Detect which cell encompasses the target text, then output its [X, Y] center coordinate. 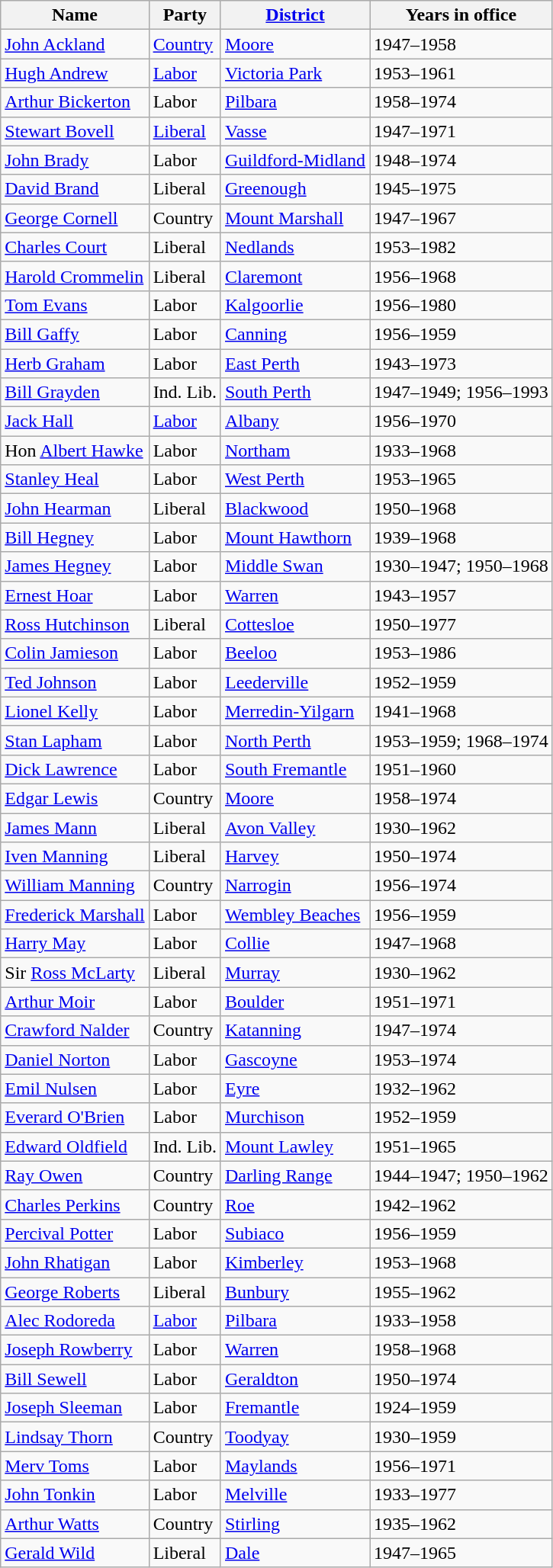
Iven Manning [75, 857]
Stan Lapham [75, 740]
1953–1974 [461, 1060]
Merv Toms [75, 1466]
Dick Lawrence [75, 769]
1947–1971 [461, 131]
Nedlands [294, 247]
Gascoyne [294, 1060]
Roe [294, 1204]
1933–1958 [461, 1321]
1953–1986 [461, 653]
Murray [294, 973]
David Brand [75, 189]
1924–1959 [461, 1408]
1956–1968 [461, 276]
Kalgoorlie [294, 305]
1950–1977 [461, 624]
Daniel Norton [75, 1060]
John Tonkin [75, 1495]
James Hegney [75, 566]
Tom Evans [75, 305]
Alec Rodoreda [75, 1321]
1947–1965 [461, 1553]
Cottesloe [294, 624]
1953–1961 [461, 73]
East Perth [294, 364]
Guildford-Midland [294, 160]
1945–1975 [461, 189]
1953–1959; 1968–1974 [461, 740]
1930–1947; 1950–1968 [461, 566]
1955–1962 [461, 1292]
Joseph Rowberry [75, 1350]
Katanning [294, 1031]
South Fremantle [294, 769]
Crawford Nalder [75, 1031]
Edward Oldfield [75, 1146]
Joseph Sleeman [75, 1408]
Name [75, 15]
Emil Nulsen [75, 1089]
1930–1959 [461, 1437]
1942–1962 [461, 1204]
1941–1968 [461, 711]
1932–1962 [461, 1089]
North Perth [294, 740]
Hon Albert Hawke [75, 451]
1947–1968 [461, 944]
1956–1971 [461, 1466]
Beeloo [294, 653]
John Hearman [75, 508]
1956–1980 [461, 305]
Toodyay [294, 1437]
District [294, 15]
John Rhatigan [75, 1262]
Wembley Beaches [294, 915]
1939–1968 [461, 537]
Darling Range [294, 1175]
1947–1967 [461, 218]
1953–1982 [461, 247]
Herb Graham [75, 364]
Bill Sewell [75, 1379]
1933–1968 [461, 451]
Greenough [294, 189]
Percival Potter [75, 1233]
Bill Gaffy [75, 334]
Stewart Bovell [75, 131]
Arthur Bickerton [75, 102]
1948–1974 [461, 160]
Victoria Park [294, 73]
Hugh Andrew [75, 73]
Dale [294, 1553]
Years in office [461, 15]
Boulder [294, 1002]
Albany [294, 422]
Harry May [75, 944]
Lionel Kelly [75, 711]
Mount Marshall [294, 218]
1953–1968 [461, 1262]
Everard O'Brien [75, 1117]
Avon Valley [294, 827]
Vasse [294, 131]
Harvey [294, 857]
Ernest Hoar [75, 595]
Stirling [294, 1524]
1947–1949; 1956–1993 [461, 393]
Colin Jamieson [75, 653]
Bunbury [294, 1292]
1944–1947; 1950–1962 [461, 1175]
Mount Lawley [294, 1146]
Charles Court [75, 247]
Kimberley [294, 1262]
Harold Crommelin [75, 276]
Arthur Watts [75, 1524]
Bill Grayden [75, 393]
Collie [294, 944]
1935–1962 [461, 1524]
Frederick Marshall [75, 915]
1947–1958 [461, 44]
John Ackland [75, 44]
1951–1965 [461, 1146]
James Mann [75, 827]
1943–1957 [461, 595]
Merredin-Yilgarn [294, 711]
Ted Johnson [75, 682]
Ross Hutchinson [75, 624]
Arthur Moir [75, 1002]
Charles Perkins [75, 1204]
George Cornell [75, 218]
Sir Ross McLarty [75, 973]
Narrogin [294, 886]
West Perth [294, 479]
Murchison [294, 1117]
Edgar Lewis [75, 798]
Mount Hawthorn [294, 537]
William Manning [75, 886]
1951–1971 [461, 1002]
Middle Swan [294, 566]
1956–1970 [461, 422]
1950–1968 [461, 508]
Fremantle [294, 1408]
Canning [294, 334]
1953–1965 [461, 479]
1947–1974 [461, 1031]
Melville [294, 1495]
1943–1973 [461, 364]
John Brady [75, 160]
Stanley Heal [75, 479]
Gerald Wild [75, 1553]
1958–1968 [461, 1350]
1933–1977 [461, 1495]
Blackwood [294, 508]
1956–1974 [461, 886]
Leederville [294, 682]
South Perth [294, 393]
Subiaco [294, 1233]
Eyre [294, 1089]
Bill Hegney [75, 537]
Lindsay Thorn [75, 1437]
Party [185, 15]
Northam [294, 451]
1951–1960 [461, 769]
Claremont [294, 276]
Jack Hall [75, 422]
Ray Owen [75, 1175]
George Roberts [75, 1292]
Geraldton [294, 1379]
Maylands [294, 1466]
